Search for the cell housing the specified text and yield its (x, y) center coordinate. 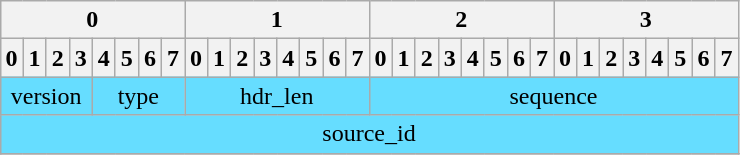
version (46, 96)
hdr_len (276, 96)
sequence (554, 96)
type (138, 96)
source_id (369, 134)
